For the text-containing cell, return its midpoint in [x, y] coordinate format. 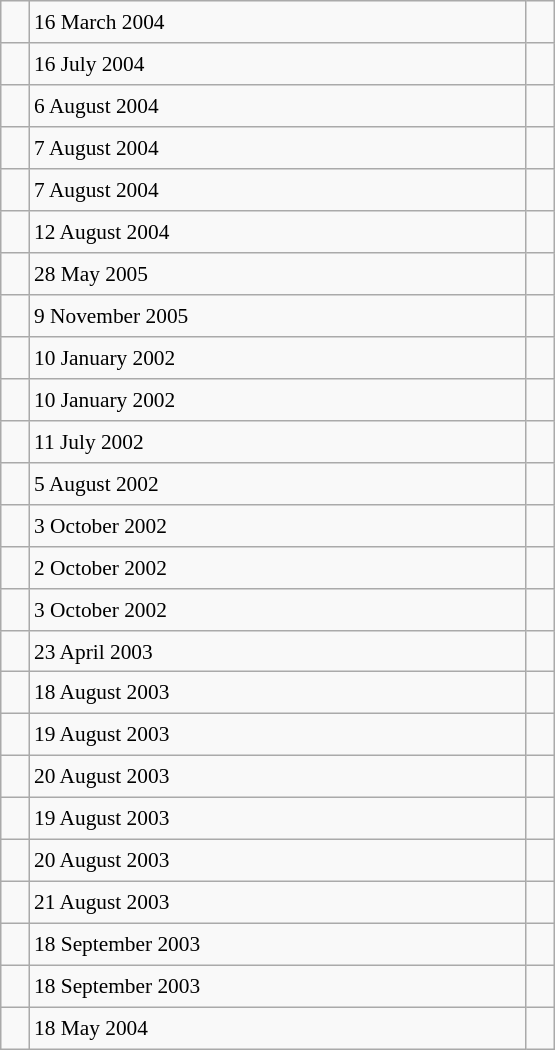
16 July 2004 [278, 64]
12 August 2004 [278, 232]
23 April 2003 [278, 651]
28 May 2005 [278, 274]
21 August 2003 [278, 903]
16 March 2004 [278, 22]
18 August 2003 [278, 693]
5 August 2002 [278, 483]
18 May 2004 [278, 1028]
2 October 2002 [278, 567]
11 July 2002 [278, 441]
9 November 2005 [278, 316]
6 August 2004 [278, 106]
